Return [X, Y] of the center of cell containing provided text 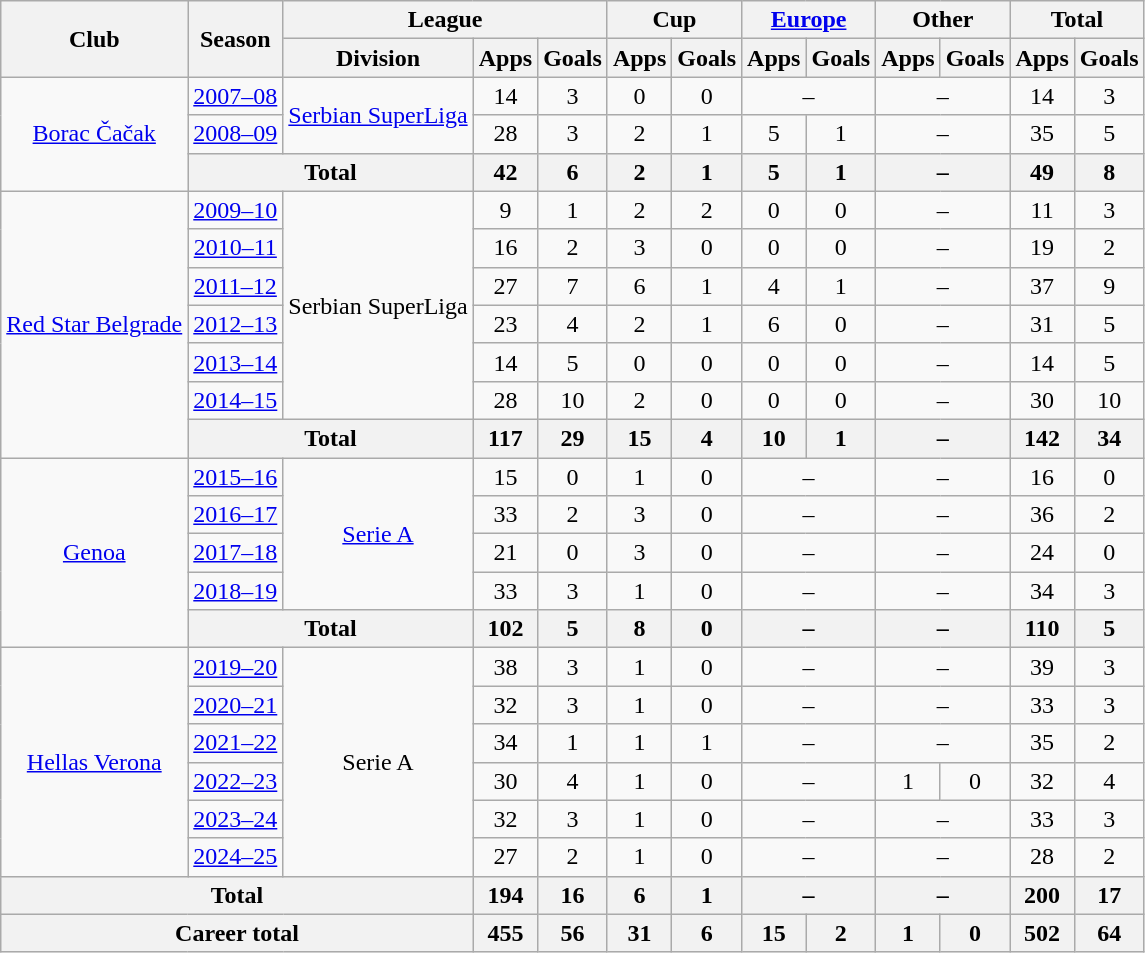
64 [1109, 933]
2022–23 [236, 781]
200 [1042, 895]
7 [573, 286]
142 [1042, 438]
2009–10 [236, 210]
Division [378, 58]
21 [505, 553]
29 [573, 438]
102 [505, 629]
Europe [809, 20]
117 [505, 438]
Career total [237, 933]
24 [1042, 553]
2017–18 [236, 553]
2019–20 [236, 667]
194 [505, 895]
2015–16 [236, 477]
2013–14 [236, 362]
56 [573, 933]
2016–17 [236, 515]
36 [1042, 515]
2023–24 [236, 819]
Season [236, 39]
2007–08 [236, 96]
11 [1042, 210]
38 [505, 667]
49 [1042, 172]
Borac Čačak [94, 134]
37 [1042, 286]
110 [1042, 629]
39 [1042, 667]
17 [1109, 895]
2020–21 [236, 705]
Red Star Belgrade [94, 324]
Genoa [94, 553]
Cup [674, 20]
Other [943, 20]
Club [94, 39]
2014–15 [236, 400]
2010–11 [236, 248]
2021–22 [236, 743]
23 [505, 324]
Hellas Verona [94, 762]
2018–19 [236, 591]
502 [1042, 933]
42 [505, 172]
League [446, 20]
19 [1042, 248]
2012–13 [236, 324]
2008–09 [236, 134]
2024–25 [236, 857]
455 [505, 933]
2011–12 [236, 286]
